Determine the [X, Y] coordinate at the center of the cell enclosing the given text.  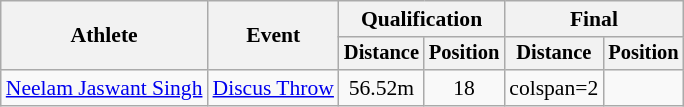
Discus Throw [274, 88]
Qualification [422, 19]
colspan=2 [554, 88]
Event [274, 36]
56.52m [382, 88]
Final [594, 19]
Athlete [104, 36]
Neelam Jaswant Singh [104, 88]
18 [464, 88]
